Find where the given text appears and provide that cell's center as [X, Y] coordinate. 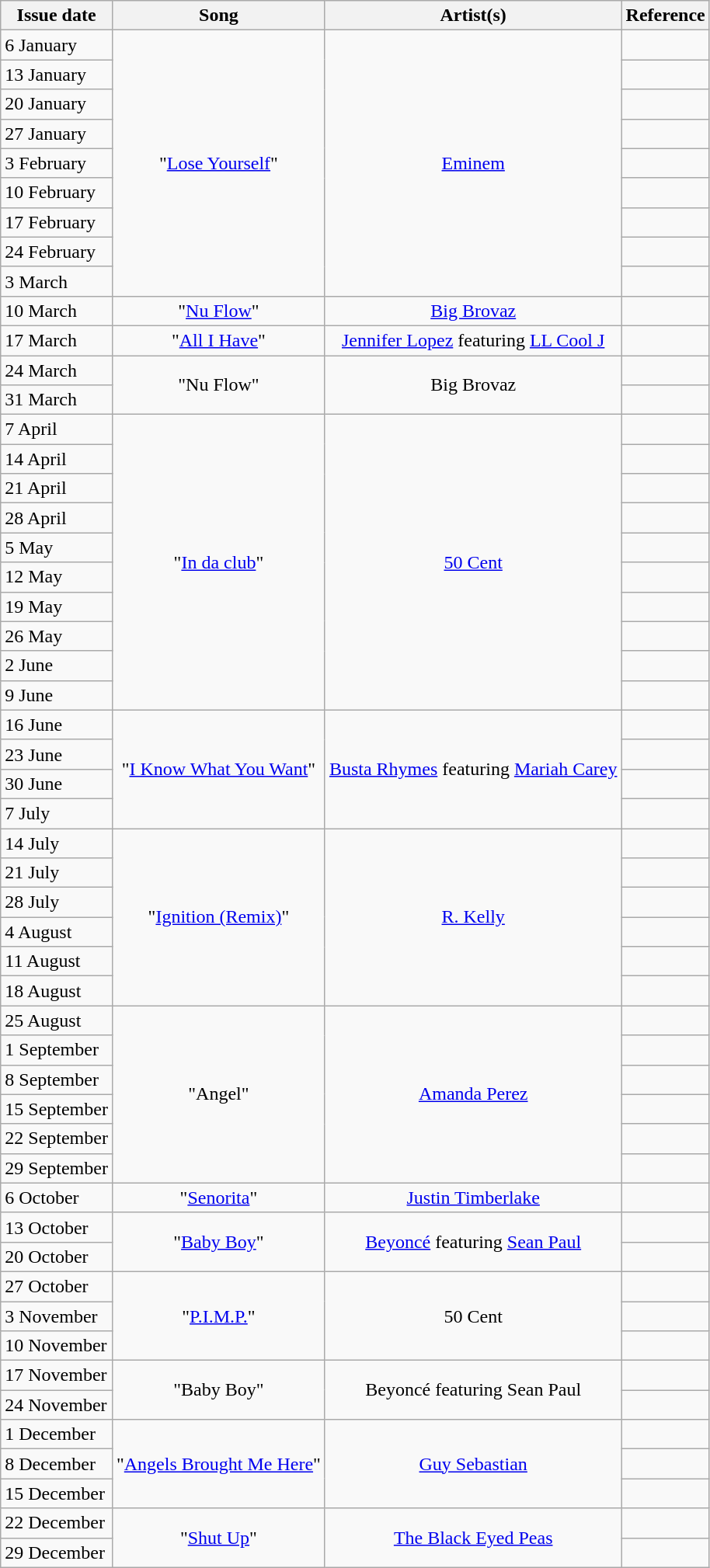
6 October [57, 1198]
13 October [57, 1227]
22 December [57, 1523]
14 April [57, 459]
8 September [57, 1080]
21 July [57, 873]
3 February [57, 163]
"Senorita" [218, 1198]
Artist(s) [473, 16]
24 March [57, 370]
17 November [57, 1375]
15 September [57, 1109]
Jennifer Lopez featuring LL Cool J [473, 340]
Amanda Perez [473, 1094]
16 June [57, 725]
"Ignition (Remix)" [218, 916]
24 February [57, 252]
23 June [57, 754]
"Lose Yourself" [218, 163]
Eminem [473, 163]
3 November [57, 1316]
30 June [57, 784]
R. Kelly [473, 916]
10 March [57, 311]
28 July [57, 902]
3 March [57, 281]
11 August [57, 961]
1 September [57, 1050]
6 January [57, 45]
"Angels Brought Me Here" [218, 1464]
15 December [57, 1493]
2 June [57, 666]
Reference [665, 16]
13 January [57, 75]
12 May [57, 577]
Busta Rhymes featuring Mariah Carey [473, 769]
18 August [57, 991]
5 May [57, 548]
28 April [57, 518]
1 December [57, 1434]
10 February [57, 193]
25 August [57, 1020]
Guy Sebastian [473, 1464]
21 April [57, 488]
19 May [57, 607]
9 June [57, 695]
26 May [57, 636]
"Shut Up" [218, 1538]
"P.I.M.P." [218, 1316]
Issue date [57, 16]
31 March [57, 400]
"I Know What You Want" [218, 769]
17 March [57, 340]
27 October [57, 1286]
"In da club" [218, 562]
10 November [57, 1346]
"All I Have" [218, 340]
14 July [57, 843]
"Angel" [218, 1094]
4 August [57, 932]
22 September [57, 1139]
7 April [57, 429]
Justin Timberlake [473, 1198]
24 November [57, 1405]
29 September [57, 1168]
8 December [57, 1464]
20 October [57, 1257]
7 July [57, 813]
20 January [57, 104]
27 January [57, 134]
The Black Eyed Peas [473, 1538]
17 February [57, 222]
29 December [57, 1552]
Song [218, 16]
